Return [x, y] of the center of cell containing provided text 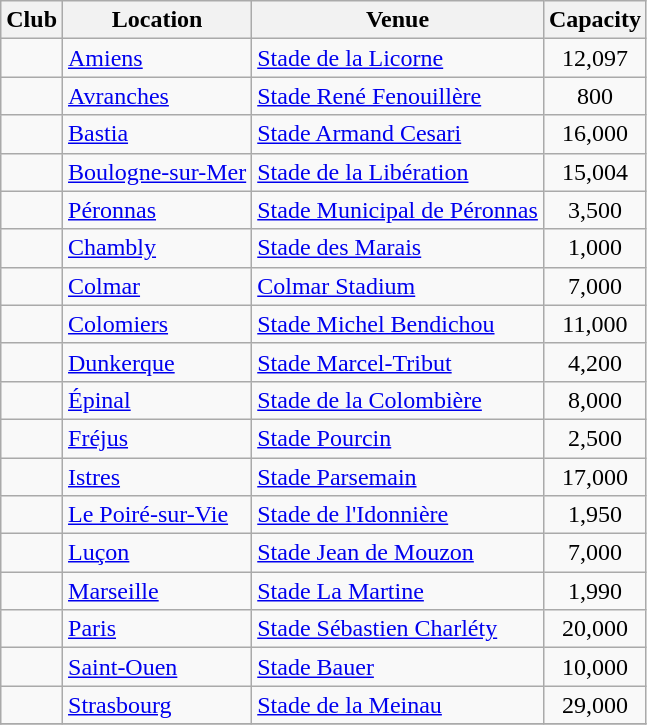
Boulogne-sur-Mer [158, 172]
4,200 [594, 362]
Stade Armand Cesari [398, 134]
Stade de la Meinau [398, 705]
15,004 [594, 172]
Stade Marcel-Tribut [398, 362]
Paris [158, 629]
1,000 [594, 248]
Stade Pourcin [398, 438]
Stade Sébastien Charléty [398, 629]
Péronnas [158, 210]
Dunkerque [158, 362]
Épinal [158, 400]
Stade René Fenouillère [398, 96]
Stade de la Licorne [398, 58]
Venue [398, 20]
Avranches [158, 96]
17,000 [594, 477]
Stade des Marais [398, 248]
Stade La Martine [398, 591]
Club [32, 20]
Stade Bauer [398, 667]
Amiens [158, 58]
29,000 [594, 705]
Stade Jean de Mouzon [398, 553]
3,500 [594, 210]
Colmar [158, 286]
Chambly [158, 248]
Fréjus [158, 438]
Istres [158, 477]
12,097 [594, 58]
Stade de l'Idonnière [398, 515]
1,990 [594, 591]
16,000 [594, 134]
1,950 [594, 515]
Colomiers [158, 324]
11,000 [594, 324]
8,000 [594, 400]
2,500 [594, 438]
Capacity [594, 20]
Stade Municipal de Péronnas [398, 210]
Stade de la Libération [398, 172]
20,000 [594, 629]
Strasbourg [158, 705]
Stade Michel Bendichou [398, 324]
Location [158, 20]
Marseille [158, 591]
Le Poiré-sur-Vie [158, 515]
800 [594, 96]
Stade de la Colombière [398, 400]
Bastia [158, 134]
10,000 [594, 667]
Colmar Stadium [398, 286]
Saint-Ouen [158, 667]
Luçon [158, 553]
Stade Parsemain [398, 477]
